Detect which cell encompasses the target text, then output its (X, Y) center coordinate. 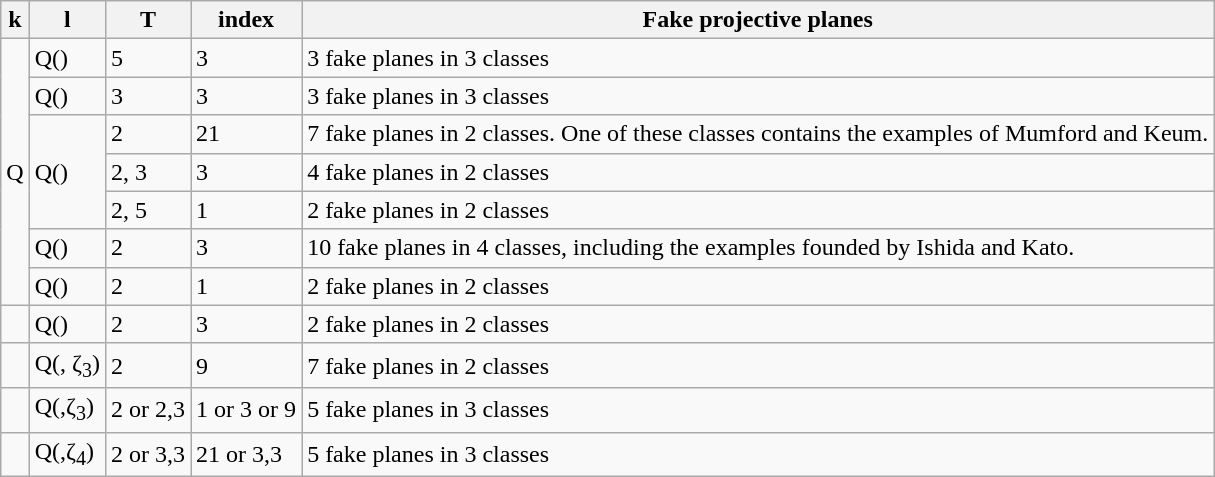
7 fake planes in 2 classes (758, 365)
7 fake planes in 2 classes. One of these classes contains the examples of Mumford and Keum. (758, 134)
21 (246, 134)
Q(, ζ3) (67, 365)
9 (246, 365)
Q(,ζ3) (67, 410)
5 (148, 58)
4 fake planes in 2 classes (758, 172)
index (246, 20)
T (148, 20)
Q(,ζ4) (67, 454)
10 fake planes in 4 classes, including the examples founded by Ishida and Kato. (758, 248)
1 or 3 or 9 (246, 410)
k (15, 20)
2 or 2,3 (148, 410)
2, 3 (148, 172)
l (67, 20)
Fake projective planes (758, 20)
21 or 3,3 (246, 454)
2 or 3,3 (148, 454)
Q (15, 172)
2, 5 (148, 210)
